Detect which cell encompasses the target text, then output its [X, Y] center coordinate. 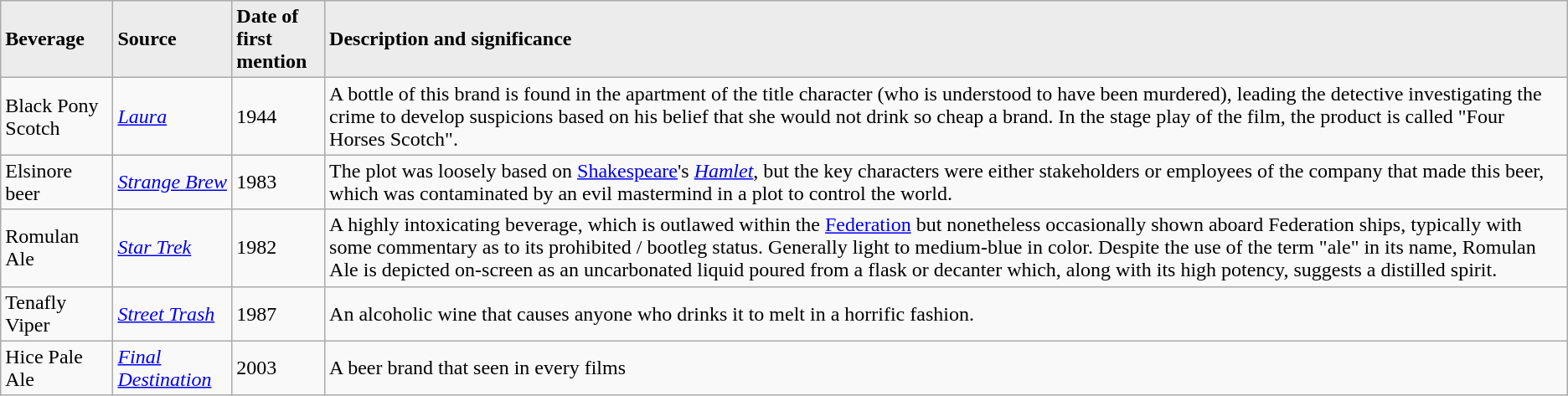
Tenafly Viper [57, 313]
Street Trash [173, 313]
Final Destination [173, 368]
Description and significance [946, 39]
A beer brand that seen in every films [946, 368]
Black Pony Scotch [57, 116]
Romulan Ale [57, 248]
1983 [278, 183]
Strange Brew [173, 183]
1982 [278, 248]
Laura [173, 116]
1944 [278, 116]
Hice Pale Ale [57, 368]
Star Trek [173, 248]
Elsinore beer [57, 183]
1987 [278, 313]
Date offirst mention [278, 39]
2003 [278, 368]
Beverage [57, 39]
Source [173, 39]
An alcoholic wine that causes anyone who drinks it to melt in a horrific fashion. [946, 313]
